Search for the cell housing the specified text and yield its (x, y) center coordinate. 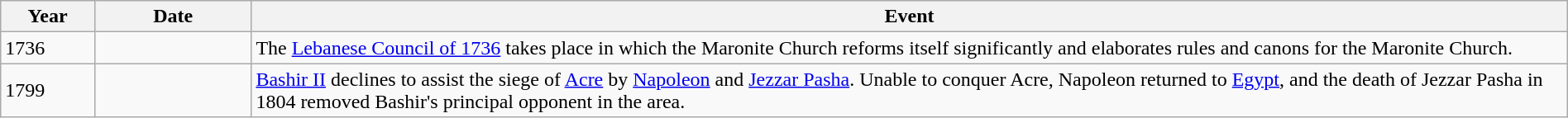
1736 (48, 48)
1799 (48, 91)
Year (48, 17)
Event (910, 17)
Date (172, 17)
